Return the (x, y) coordinate for the center point of the cell that contains the specified text.  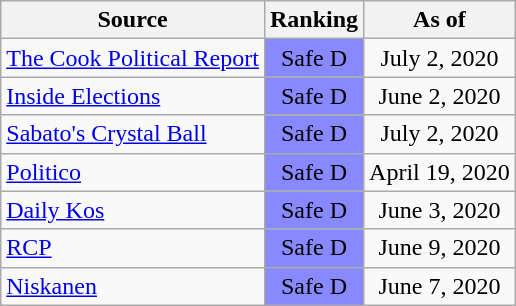
Daily Kos (133, 210)
June 7, 2020 (440, 286)
Politico (133, 172)
Source (133, 20)
June 3, 2020 (440, 210)
Inside Elections (133, 96)
April 19, 2020 (440, 172)
Sabato's Crystal Ball (133, 134)
June 2, 2020 (440, 96)
As of (440, 20)
Niskanen (133, 286)
RCP (133, 248)
The Cook Political Report (133, 58)
Ranking (314, 20)
June 9, 2020 (440, 248)
